Scan for the cell matching the given text and deliver its (x, y) coordinate at center. 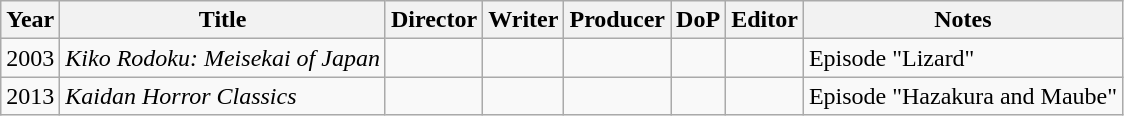
Director (434, 20)
Kiko Rodoku: Meisekai of Japan (223, 58)
Episode "Hazakura and Maube" (962, 96)
Kaidan Horror Classics (223, 96)
Writer (524, 20)
Producer (618, 20)
2003 (30, 58)
DoP (698, 20)
Notes (962, 20)
Year (30, 20)
Episode "Lizard" (962, 58)
Editor (765, 20)
2013 (30, 96)
Title (223, 20)
